Capture the cell that displays the provided text and extract its [x, y] central coordinate. 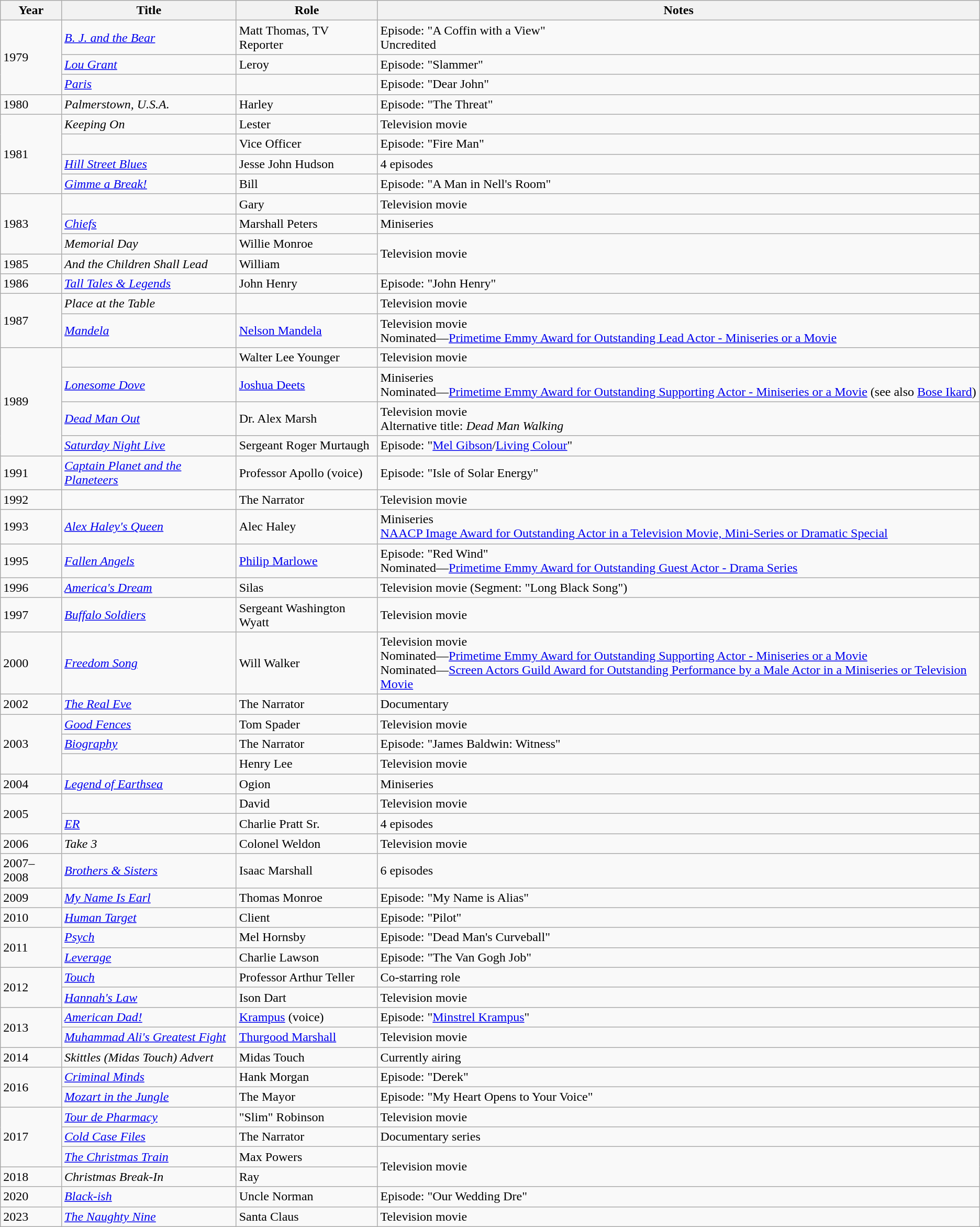
And the Children Shall Lead [149, 263]
Episode: "My Name is Alias" [678, 898]
1987 [31, 320]
2014 [31, 1057]
Hill Street Blues [149, 164]
Santa Claus [307, 1217]
1992 [31, 500]
Episode: "The Van Gogh Job" [678, 957]
Ison Dart [307, 997]
2013 [31, 1027]
1997 [31, 615]
1995 [31, 560]
Co-starring role [678, 977]
Krampus (voice) [307, 1017]
Legend of Earthsea [149, 784]
Take 3 [149, 844]
Walter Lee Younger [307, 358]
Documentary series [678, 1137]
1983 [31, 224]
Mel Hornsby [307, 937]
1985 [31, 263]
2020 [31, 1197]
Joshua Deets [307, 384]
Alex Haley's Queen [149, 527]
Currently airing [678, 1057]
Gary [307, 204]
2023 [31, 1217]
Episode: "Slammer" [678, 64]
Harley [307, 104]
Episode: "Dead Man's Curveball" [678, 937]
Sergeant Washington Wyatt [307, 615]
Hank Morgan [307, 1077]
Role [307, 10]
Lou Grant [149, 64]
Television movieNominated—Primetime Emmy Award for Outstanding Lead Actor - Miniseries or a Movie [678, 331]
America's Dream [149, 588]
Episode: "Pilot" [678, 918]
Documentary [678, 704]
Memorial Day [149, 244]
Colonel Weldon [307, 844]
Muhammad Ali's Greatest Fight [149, 1037]
Charlie Pratt Sr. [307, 824]
Episode: "A Coffin with a View"Uncredited [678, 38]
Mandela [149, 331]
2009 [31, 898]
Place at the Table [149, 304]
MiniseriesNominated—Primetime Emmy Award for Outstanding Supporting Actor - Miniseries or a Movie (see also Bose Ikard) [678, 384]
Episode: "Mel Gibson/Living Colour" [678, 446]
Touch [149, 977]
Episode: "A Man in Nell's Room" [678, 184]
Buffalo Soldiers [149, 615]
Episode: "My Heart Opens to Your Voice" [678, 1097]
Captain Planet and the Planeteers [149, 472]
Dead Man Out [149, 419]
Television movie (Segment: "Long Black Song") [678, 588]
Good Fences [149, 724]
1986 [31, 284]
Notes [678, 10]
Leroy [307, 64]
2017 [31, 1137]
Tall Tales & Legends [149, 284]
Vice Officer [307, 144]
Title [149, 10]
My Name Is Earl [149, 898]
The Christmas Train [149, 1157]
Episode: "Our Wedding Dre" [678, 1197]
2000 [31, 663]
Episode: "Red Wind"Nominated—Primetime Emmy Award for Outstanding Guest Actor - Drama Series [678, 560]
John Henry [307, 284]
Christmas Break-In [149, 1177]
1989 [31, 402]
2018 [31, 1177]
2012 [31, 987]
Client [307, 918]
2011 [31, 947]
Episode: "The Threat" [678, 104]
Leverage [149, 957]
Philip Marlowe [307, 560]
1980 [31, 104]
2005 [31, 814]
Dr. Alex Marsh [307, 419]
Charlie Lawson [307, 957]
Marshall Peters [307, 224]
Midas Touch [307, 1057]
Silas [307, 588]
1991 [31, 472]
Television movieAlternative title: Dead Man Walking [678, 419]
ER [149, 824]
Cold Case Files [149, 1137]
2016 [31, 1087]
Bill [307, 184]
Gimme a Break! [149, 184]
Thomas Monroe [307, 898]
Episode: "Isle of Solar Energy" [678, 472]
Professor Arthur Teller [307, 977]
2006 [31, 844]
Year [31, 10]
Max Powers [307, 1157]
1996 [31, 588]
Criminal Minds [149, 1077]
1981 [31, 154]
1979 [31, 58]
Sergeant Roger Murtaugh [307, 446]
Isaac Marshall [307, 870]
Alec Haley [307, 527]
Willie Monroe [307, 244]
Jesse John Hudson [307, 164]
Episode: "Fire Man" [678, 144]
Professor Apollo (voice) [307, 472]
Lonesome Dove [149, 384]
American Dad! [149, 1017]
Tom Spader [307, 724]
The Naughty Nine [149, 1217]
Fallen Angels [149, 560]
Freedom Song [149, 663]
Paris [149, 84]
David [307, 804]
2004 [31, 784]
Skittles (Midas Touch) Advert [149, 1057]
The Mayor [307, 1097]
Ray [307, 1177]
Mozart in the Jungle [149, 1097]
Psych [149, 937]
The Real Eve [149, 704]
Palmerstown, U.S.A. [149, 104]
Chiefs [149, 224]
2007–2008 [31, 870]
Thurgood Marshall [307, 1037]
Episode: "Derek" [678, 1077]
Human Target [149, 918]
"Slim" Robinson [307, 1117]
Hannah's Law [149, 997]
Keeping On [149, 124]
2002 [31, 704]
1993 [31, 527]
Matt Thomas, TV Reporter [307, 38]
Episode: "Dear John" [678, 84]
Episode: "Minstrel Krampus" [678, 1017]
Uncle Norman [307, 1197]
MiniseriesNAACP Image Award for Outstanding Actor in a Television Movie, Mini-Series or Dramatic Special [678, 527]
William [307, 263]
Tour de Pharmacy [149, 1117]
2003 [31, 744]
2010 [31, 918]
Lester [307, 124]
Henry Lee [307, 764]
Black-ish [149, 1197]
Nelson Mandela [307, 331]
Biography [149, 744]
Will Walker [307, 663]
Episode: "James Baldwin: Witness" [678, 744]
Brothers & Sisters [149, 870]
Ogion [307, 784]
B. J. and the Bear [149, 38]
Saturday Night Live [149, 446]
Episode: "John Henry" [678, 284]
6 episodes [678, 870]
